Detect which cell encompasses the target text, then output its [X, Y] center coordinate. 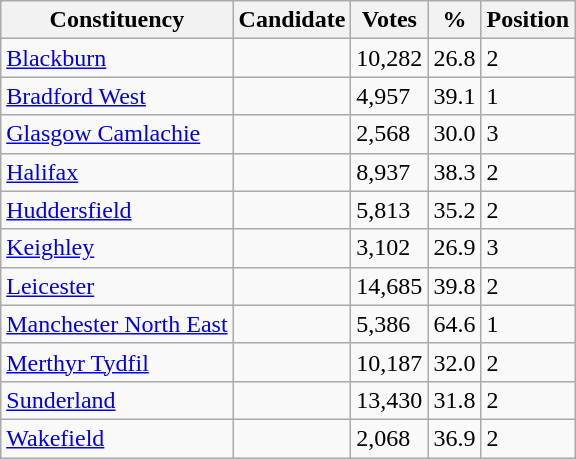
14,685 [390, 286]
Leicester [117, 286]
64.6 [454, 324]
2,068 [390, 438]
Position [528, 20]
Sunderland [117, 400]
39.8 [454, 286]
32.0 [454, 362]
Glasgow Camlachie [117, 134]
Merthyr Tydfil [117, 362]
30.0 [454, 134]
4,957 [390, 96]
Votes [390, 20]
Keighley [117, 248]
Candidate [292, 20]
26.8 [454, 58]
26.9 [454, 248]
2,568 [390, 134]
31.8 [454, 400]
Manchester North East [117, 324]
13,430 [390, 400]
Wakefield [117, 438]
Bradford West [117, 96]
38.3 [454, 172]
3,102 [390, 248]
36.9 [454, 438]
5,813 [390, 210]
Constituency [117, 20]
Blackburn [117, 58]
8,937 [390, 172]
Halifax [117, 172]
35.2 [454, 210]
5,386 [390, 324]
39.1 [454, 96]
10,187 [390, 362]
% [454, 20]
Huddersfield [117, 210]
10,282 [390, 58]
